Identify which cell holds the provided text, then report its (X, Y) central coordinate. 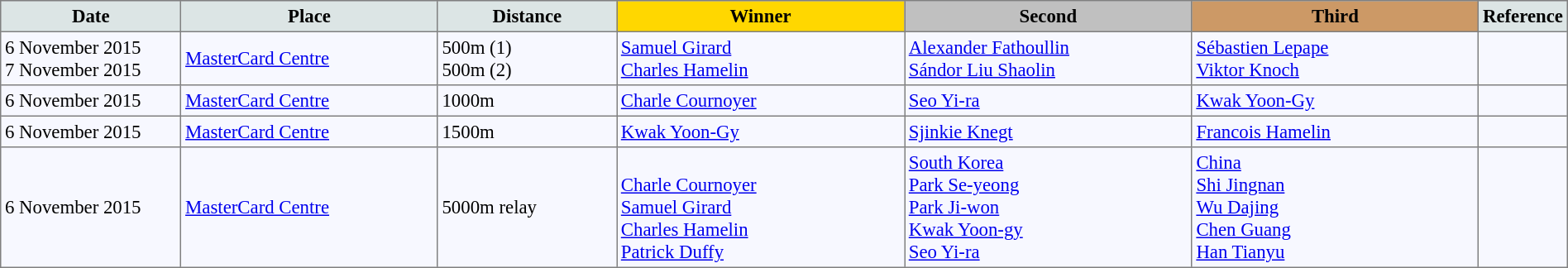
500m (1)500m (2) (527, 58)
5000m relay (527, 208)
Sjinkie Knegt (1049, 132)
Reference (1523, 17)
Francois Hamelin (1335, 132)
6 November 2015 7 November 2015 (91, 58)
Charle CournoyerSamuel GirardCharles HamelinPatrick Duffy (761, 208)
Samuel Girard Charles Hamelin (761, 58)
Second (1049, 17)
Date (91, 17)
Sébastien Lepape Viktor Knoch (1335, 58)
ChinaShi JingnanWu DajingChen GuangHan Tianyu (1335, 208)
Third (1335, 17)
Place (309, 17)
Distance (527, 17)
South KoreaPark Se-yeongPark Ji-wonKwak Yoon-gySeo Yi-ra (1049, 208)
1500m (527, 132)
Charle Cournoyer (761, 101)
1000m (527, 101)
Seo Yi-ra (1049, 101)
Winner (761, 17)
Alexander Fathoullin Sándor Liu Shaolin (1049, 58)
